Return [X, Y] of the center of cell containing provided text 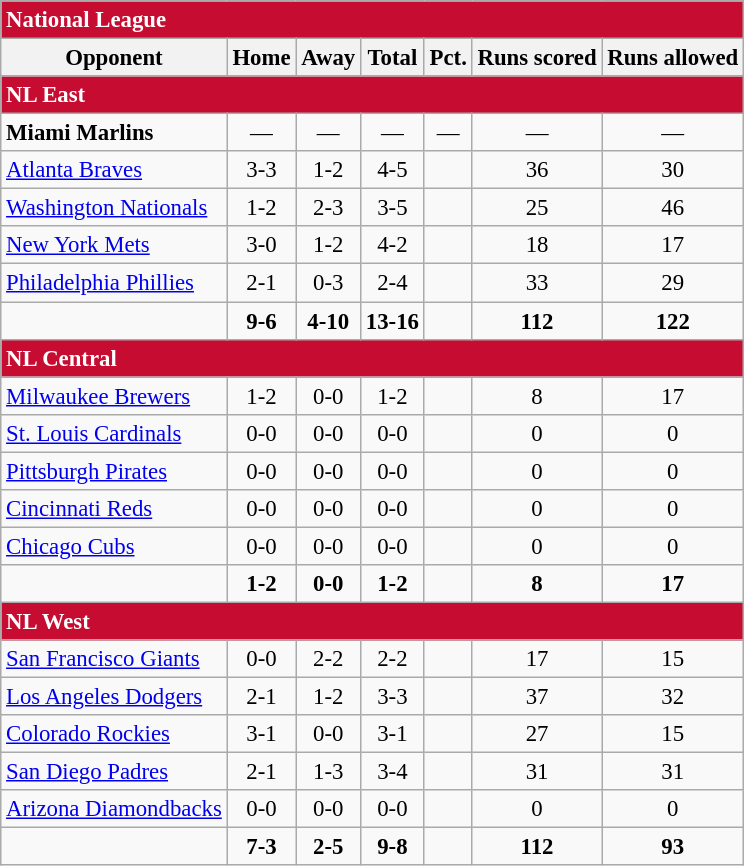
Los Angeles Dodgers [114, 697]
New York Mets [114, 245]
Runs allowed [673, 58]
1-3 [328, 772]
4-5 [392, 170]
Cincinnati Reds [114, 509]
18 [537, 245]
4-2 [392, 245]
Pct. [448, 58]
13-16 [392, 321]
25 [537, 208]
2-3 [328, 208]
Away [328, 58]
Arizona Diamondbacks [114, 809]
93 [673, 847]
Philadelphia Phillies [114, 283]
National League [372, 20]
46 [673, 208]
Miami Marlins [114, 133]
NL Central [372, 358]
30 [673, 170]
Colorado Rockies [114, 734]
37 [537, 697]
32 [673, 697]
Chicago Cubs [114, 546]
9-6 [262, 321]
36 [537, 170]
NL West [372, 621]
122 [673, 321]
Milwaukee Brewers [114, 396]
Opponent [114, 58]
Home [262, 58]
3-0 [262, 245]
San Diego Padres [114, 772]
29 [673, 283]
San Francisco Giants [114, 659]
Runs scored [537, 58]
0-3 [328, 283]
2-4 [392, 283]
Atlanta Braves [114, 170]
33 [537, 283]
3-5 [392, 208]
NL East [372, 95]
Pittsburgh Pirates [114, 471]
Total [392, 58]
Washington Nationals [114, 208]
2-5 [328, 847]
27 [537, 734]
4-10 [328, 321]
3-4 [392, 772]
St. Louis Cardinals [114, 433]
7-3 [262, 847]
9-8 [392, 847]
